Extract the [X, Y] coordinate from the center of the cell holding the provided text.  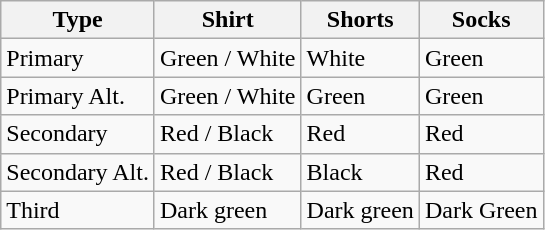
Black [360, 172]
Primary Alt. [78, 96]
Socks [481, 20]
White [360, 58]
Type [78, 20]
Shirt [228, 20]
Primary [78, 58]
Secondary [78, 134]
Secondary Alt. [78, 172]
Dark Green [481, 210]
Shorts [360, 20]
Third [78, 210]
